From the cell containing the given text, extract its center point as (x, y) coordinate. 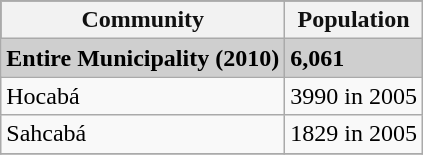
Sahcabá (143, 134)
Community (143, 20)
1829 in 2005 (354, 134)
Entire Municipality (2010) (143, 58)
Population (354, 20)
3990 in 2005 (354, 96)
6,061 (354, 58)
Hocabá (143, 96)
